Locate the cell with the specified text and output its [X, Y] center coordinate. 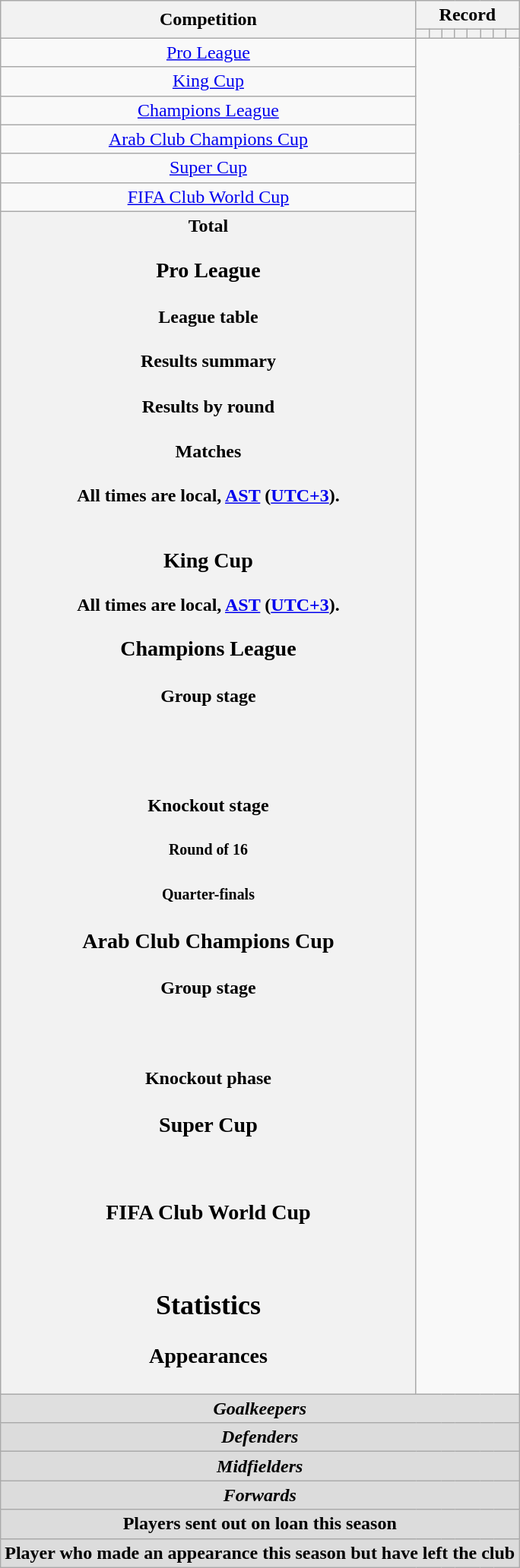
Player who made an appearance this season but have left the club [260, 1553]
Forwards [260, 1495]
Record [468, 15]
Arab Club Champions Cup [208, 139]
King Cup [208, 81]
Super Cup [208, 168]
Goalkeepers [260, 1408]
Pro League [208, 52]
Midfielders [260, 1466]
Competition [208, 20]
Defenders [260, 1437]
Champions League [208, 110]
Players sent out on loan this season [260, 1524]
FIFA Club World Cup [208, 197]
